Capture the cell that displays the provided text and extract its [x, y] central coordinate. 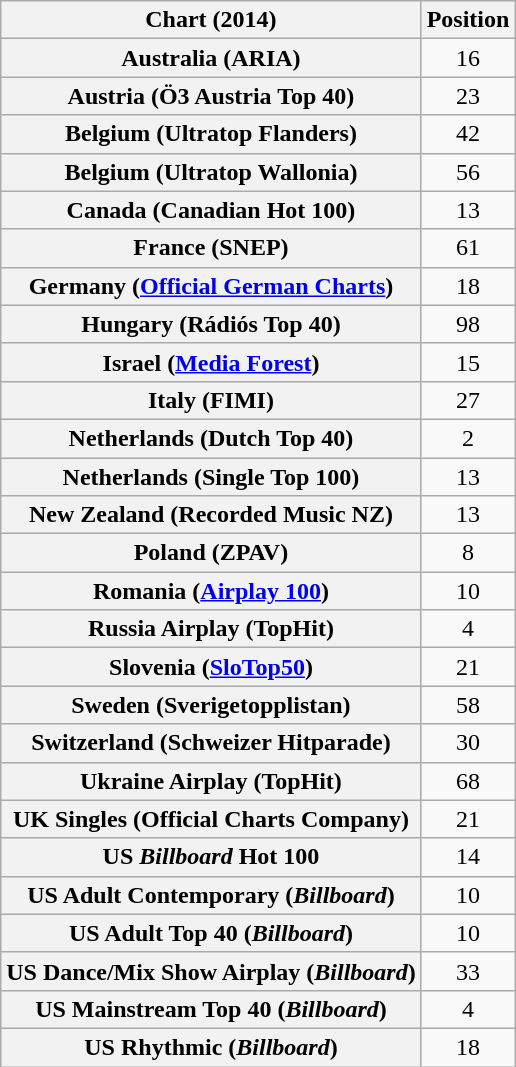
8 [468, 553]
Australia (ARIA) [211, 58]
France (SNEP) [211, 248]
Netherlands (Dutch Top 40) [211, 438]
Poland (ZPAV) [211, 553]
Netherlands (Single Top 100) [211, 477]
14 [468, 857]
Israel (Media Forest) [211, 362]
Belgium (Ultratop Wallonia) [211, 172]
2 [468, 438]
US Rhythmic (Billboard) [211, 1047]
56 [468, 172]
Canada (Canadian Hot 100) [211, 210]
23 [468, 96]
New Zealand (Recorded Music NZ) [211, 515]
30 [468, 743]
Hungary (Rádiós Top 40) [211, 324]
Russia Airplay (TopHit) [211, 629]
Chart (2014) [211, 20]
61 [468, 248]
Romania (Airplay 100) [211, 591]
US Adult Top 40 (Billboard) [211, 933]
Belgium (Ultratop Flanders) [211, 134]
98 [468, 324]
Austria (Ö3 Austria Top 40) [211, 96]
68 [468, 781]
42 [468, 134]
15 [468, 362]
33 [468, 971]
Sweden (Sverigetopplistan) [211, 705]
Italy (FIMI) [211, 400]
Slovenia (SloTop50) [211, 667]
16 [468, 58]
Ukraine Airplay (TopHit) [211, 781]
UK Singles (Official Charts Company) [211, 819]
58 [468, 705]
US Adult Contemporary (Billboard) [211, 895]
US Billboard Hot 100 [211, 857]
Switzerland (Schweizer Hitparade) [211, 743]
Germany (Official German Charts) [211, 286]
27 [468, 400]
Position [468, 20]
US Mainstream Top 40 (Billboard) [211, 1009]
US Dance/Mix Show Airplay (Billboard) [211, 971]
